Search for the cell housing the specified text and yield its [x, y] center coordinate. 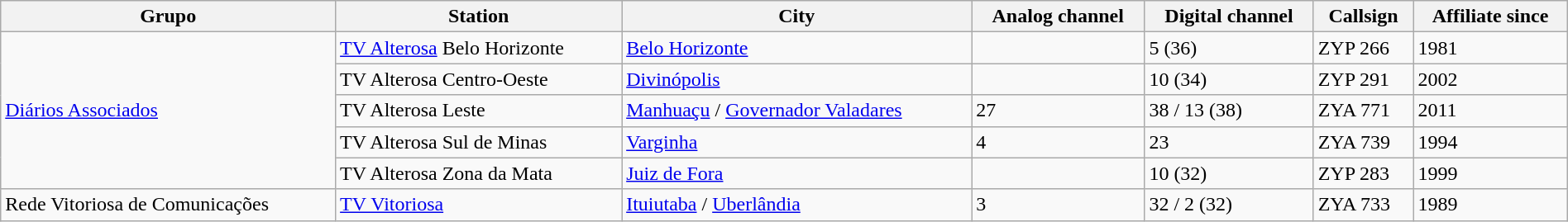
4 [1059, 142]
Affiliate since [1490, 17]
TV Alterosa Centro-Oeste [479, 79]
27 [1059, 111]
Callsign [1363, 17]
1989 [1490, 205]
3 [1059, 205]
Varginha [797, 142]
Divinópolis [797, 79]
Belo Horizonte [797, 48]
ZYP 291 [1363, 79]
2011 [1490, 111]
Diários Associados [169, 111]
ZYP 283 [1363, 173]
32 / 2 (32) [1229, 205]
10 (34) [1229, 79]
Manhuaçu / Governador Valadares [797, 111]
ZYP 266 [1363, 48]
5 (36) [1229, 48]
23 [1229, 142]
TV Vitoriosa [479, 205]
Grupo [169, 17]
TV Alterosa Zona da Mata [479, 173]
1981 [1490, 48]
ZYA 771 [1363, 111]
1999 [1490, 173]
ZYA 733 [1363, 205]
TV Alterosa Leste [479, 111]
38 / 13 (38) [1229, 111]
TV Alterosa Sul de Minas [479, 142]
Juiz de Fora [797, 173]
TV Alterosa Belo Horizonte [479, 48]
2002 [1490, 79]
1994 [1490, 142]
ZYA 739 [1363, 142]
Digital channel [1229, 17]
Analog channel [1059, 17]
10 (32) [1229, 173]
Ituiutaba / Uberlândia [797, 205]
City [797, 17]
Rede Vitoriosa de Comunicações [169, 205]
Station [479, 17]
